Scan for the cell matching the given text and deliver its [x, y] coordinate at center. 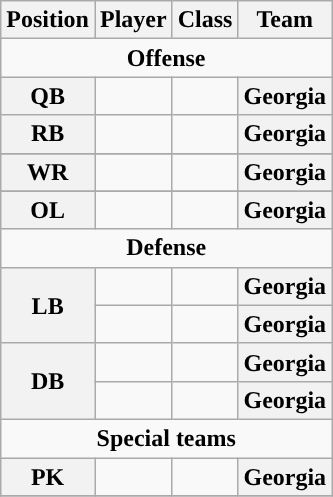
OL [48, 210]
Player [133, 20]
QB [48, 96]
Team [285, 20]
LB [48, 305]
DB [48, 381]
Position [48, 20]
RB [48, 134]
Defense [166, 248]
Class [205, 20]
Offense [166, 58]
WR [48, 172]
PK [48, 477]
Special teams [166, 438]
